From the cell containing the given text, extract its center point as (x, y) coordinate. 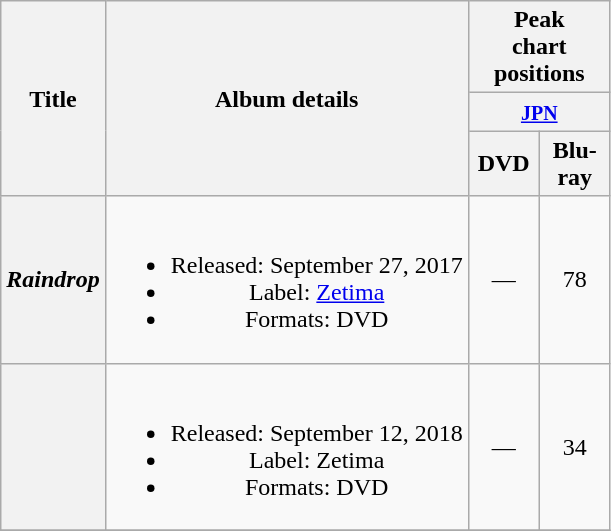
Released: September 27, 2017Label: ZetimaFormats: DVD (286, 280)
Raindrop (53, 280)
Released: September 12, 2018Label: ZetimaFormats: DVD (286, 446)
JPN (539, 112)
Peak chart positions (539, 47)
Album details (286, 98)
78 (574, 280)
Title (53, 98)
DVD (504, 164)
Blu-ray (574, 164)
34 (574, 446)
